Detect which cell encompasses the target text, then output its (X, Y) center coordinate. 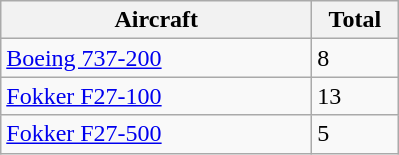
8 (355, 58)
Total (355, 20)
13 (355, 96)
5 (355, 134)
Boeing 737-200 (156, 58)
Aircraft (156, 20)
Fokker F27-100 (156, 96)
Fokker F27-500 (156, 134)
